Provide the [X, Y] coordinate of the cell's center where the given text is located.  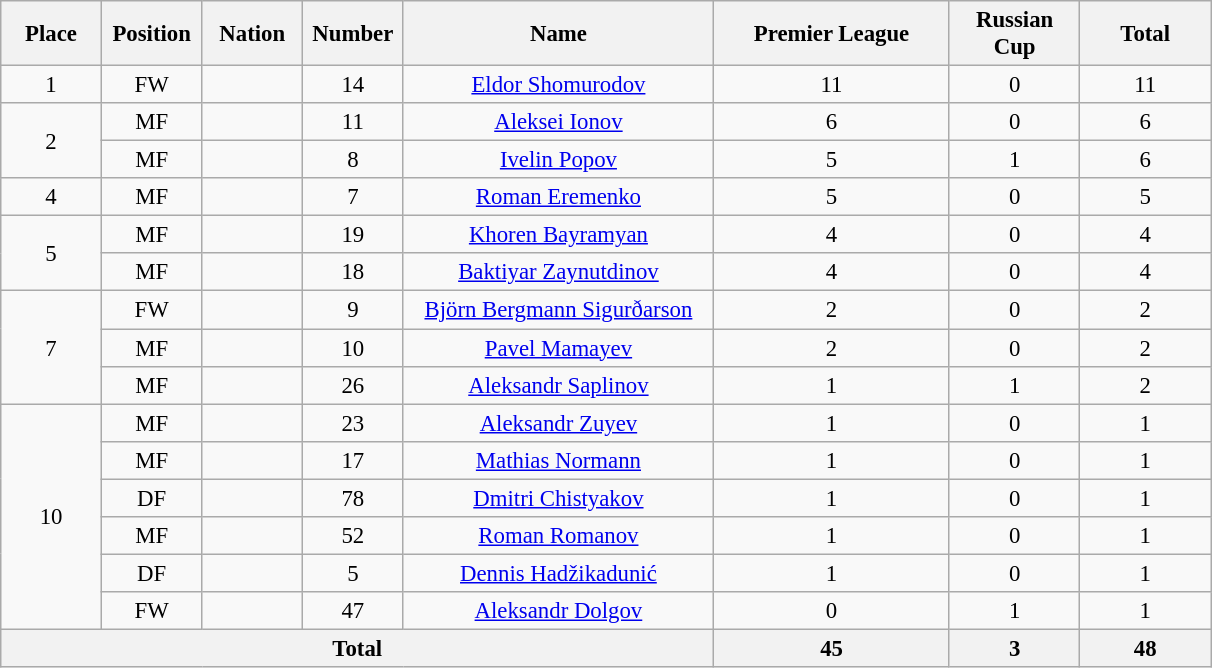
Aleksandr Saplinov [558, 385]
Roman Romanov [558, 536]
Khoren Bayramyan [558, 235]
Baktiyar Zaynutdinov [558, 273]
Number [354, 34]
Premier League [832, 34]
Nation [252, 34]
3 [1014, 648]
17 [354, 460]
48 [1146, 648]
Björn Bergmann Sigurðarson [558, 310]
8 [354, 160]
Name [558, 34]
19 [354, 235]
52 [354, 536]
Place [52, 34]
Aleksei Ionov [558, 122]
18 [354, 273]
Dennis Hadžikadunić [558, 573]
Eldor Shomurodov [558, 85]
Aleksandr Zuyev [558, 423]
Aleksandr Dolgov [558, 611]
Roman Eremenko [558, 197]
45 [832, 648]
Position [152, 34]
26 [354, 385]
Ivelin Popov [558, 160]
47 [354, 611]
78 [354, 498]
Mathias Normann [558, 460]
9 [354, 310]
Dmitri Chistyakov [558, 498]
Pavel Mamayev [558, 348]
14 [354, 85]
23 [354, 423]
Russian Cup [1014, 34]
